Locate the cell with the specified text and output its [x, y] center coordinate. 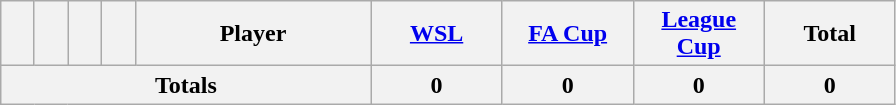
League Cup [698, 34]
Totals [186, 85]
Player [253, 34]
FA Cup [568, 34]
Total [830, 34]
WSL [436, 34]
